Extract the (X, Y) coordinate from the center of the cell holding the provided text.  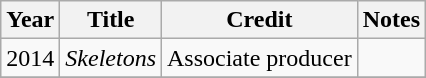
Notes (391, 20)
Associate producer (260, 58)
Title (111, 20)
2014 (30, 58)
Skeletons (111, 58)
Year (30, 20)
Credit (260, 20)
